Locate the cell with the specified text and output its (x, y) center coordinate. 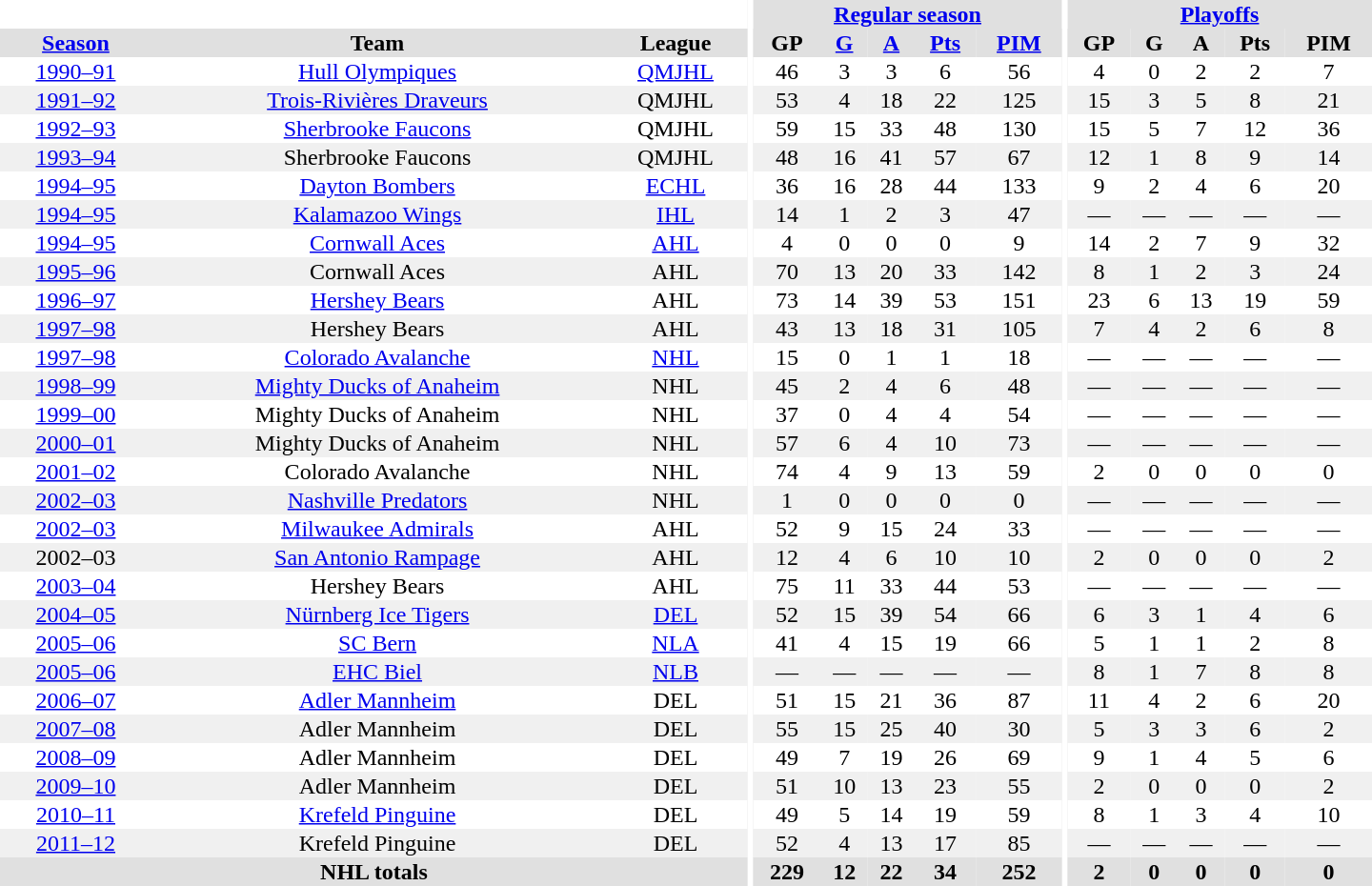
87 (1019, 700)
43 (787, 329)
45 (787, 386)
Playoffs (1220, 14)
Milwaukee Admirals (377, 529)
2006–07 (76, 700)
SC Bern (377, 643)
1991–92 (76, 100)
17 (945, 843)
2001–02 (76, 472)
2009–10 (76, 786)
151 (1019, 300)
2011–12 (76, 843)
47 (1019, 214)
2008–09 (76, 757)
69 (1019, 757)
NLB (676, 672)
Nürnberg Ice Tigers (377, 614)
26 (945, 757)
EHC Biel (377, 672)
74 (787, 472)
1996–97 (76, 300)
NLA (676, 643)
32 (1328, 243)
46 (787, 71)
2004–05 (76, 614)
Regular season (907, 14)
1995–96 (76, 272)
31 (945, 329)
25 (892, 729)
Team (377, 43)
2003–04 (76, 586)
34 (945, 872)
2007–08 (76, 729)
Season (76, 43)
130 (1019, 129)
Dayton Bombers (377, 186)
252 (1019, 872)
85 (1019, 843)
ECHL (676, 186)
67 (1019, 157)
75 (787, 586)
Trois-Rivières Draveurs (377, 100)
40 (945, 729)
2010–11 (76, 815)
NHL totals (373, 872)
133 (1019, 186)
1999–00 (76, 414)
30 (1019, 729)
1992–93 (76, 129)
Nashville Predators (377, 500)
56 (1019, 71)
142 (1019, 272)
37 (787, 414)
IHL (676, 214)
San Antonio Rampage (377, 557)
2000–01 (76, 443)
28 (892, 186)
105 (1019, 329)
1990–91 (76, 71)
125 (1019, 100)
1998–99 (76, 386)
League (676, 43)
70 (787, 272)
1993–94 (76, 157)
229 (787, 872)
Hull Olympiques (377, 71)
Kalamazoo Wings (377, 214)
